For the text-containing cell, return its midpoint in [X, Y] coordinate format. 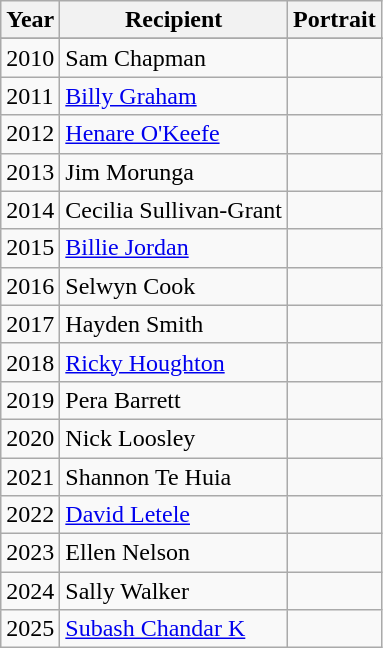
2013 [30, 172]
2015 [30, 248]
2024 [30, 591]
2023 [30, 553]
Subash Chandar K [174, 629]
Nick Loosley [174, 438]
2021 [30, 477]
2014 [30, 210]
2011 [30, 96]
Hayden Smith [174, 324]
Ricky Houghton [174, 362]
Sally Walker [174, 591]
2010 [30, 58]
2022 [30, 515]
Henare O'Keefe [174, 134]
Billie Jordan [174, 248]
Shannon Te Huia [174, 477]
2025 [30, 629]
Pera Barrett [174, 400]
Portrait [334, 20]
Jim Morunga [174, 172]
2012 [30, 134]
David Letele [174, 515]
2016 [30, 286]
2020 [30, 438]
Ellen Nelson [174, 553]
2017 [30, 324]
2019 [30, 400]
Billy Graham [174, 96]
Recipient [174, 20]
Year [30, 20]
Cecilia Sullivan-Grant [174, 210]
Selwyn Cook [174, 286]
2018 [30, 362]
Sam Chapman [174, 58]
